Extract the (x, y) coordinate from the center of the cell holding the provided text.  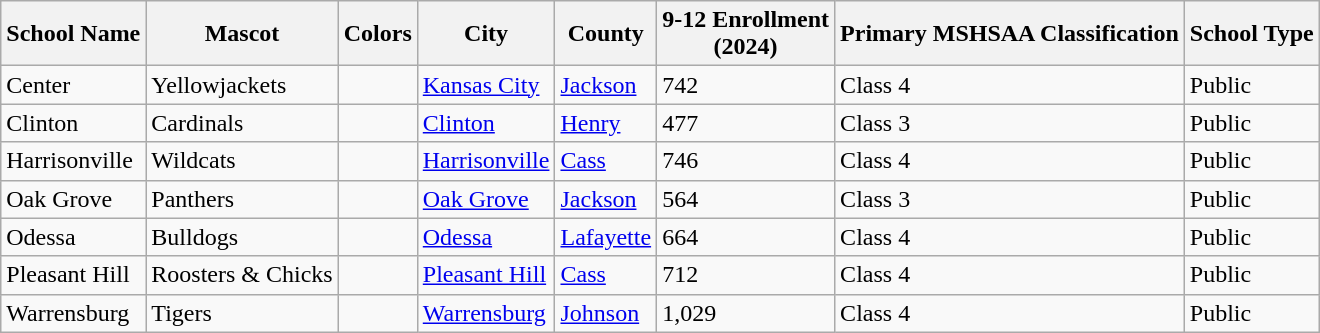
Cardinals (242, 123)
Johnson (606, 313)
Panthers (242, 199)
564 (746, 199)
Wildcats (242, 161)
Mascot (242, 34)
Tigers (242, 313)
Colors (378, 34)
746 (746, 161)
School Name (74, 34)
9-12 Enrollment(2024) (746, 34)
Lafayette (606, 237)
County (606, 34)
Yellowjackets (242, 85)
School Type (1252, 34)
Center (74, 85)
477 (746, 123)
664 (746, 237)
1,029 (746, 313)
Bulldogs (242, 237)
Roosters & Chicks (242, 275)
742 (746, 85)
Henry (606, 123)
City (486, 34)
712 (746, 275)
Kansas City (486, 85)
Primary MSHSAA Classification (1010, 34)
